For the text-containing cell, return its midpoint in [x, y] coordinate format. 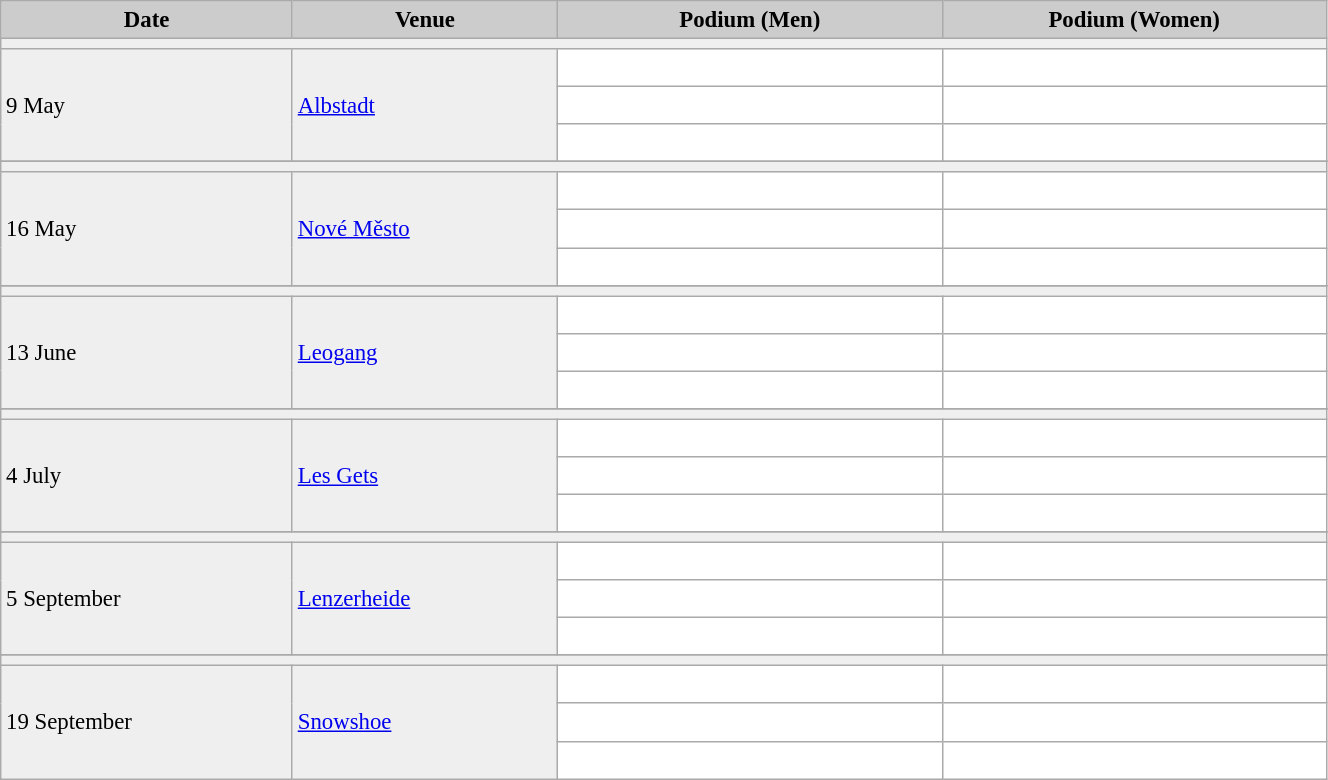
4 July [147, 476]
Lenzerheide [424, 600]
13 June [147, 352]
Snowshoe [424, 722]
Date [147, 20]
Nové Město [424, 228]
Podium (Women) [1134, 20]
5 September [147, 600]
9 May [147, 106]
16 May [147, 228]
Leogang [424, 352]
Venue [424, 20]
Les Gets [424, 476]
Albstadt [424, 106]
Podium (Men) [750, 20]
19 September [147, 722]
